Determine the [X, Y] coordinate at the center of the cell enclosing the given text.  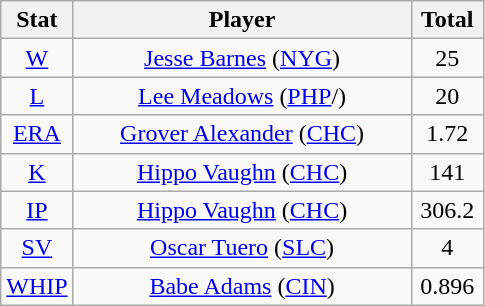
20 [447, 96]
Player [242, 20]
W [37, 58]
141 [447, 172]
L [37, 96]
0.896 [447, 286]
Stat [37, 20]
K [37, 172]
Oscar Tuero (SLC) [242, 248]
4 [447, 248]
25 [447, 58]
Total [447, 20]
Jesse Barnes (NYG) [242, 58]
SV [37, 248]
Babe Adams (CIN) [242, 286]
WHIP [37, 286]
Grover Alexander (CHC) [242, 134]
Lee Meadows (PHP/) [242, 96]
1.72 [447, 134]
IP [37, 210]
306.2 [447, 210]
ERA [37, 134]
